Find where the given text appears and provide that cell's center as [x, y] coordinate. 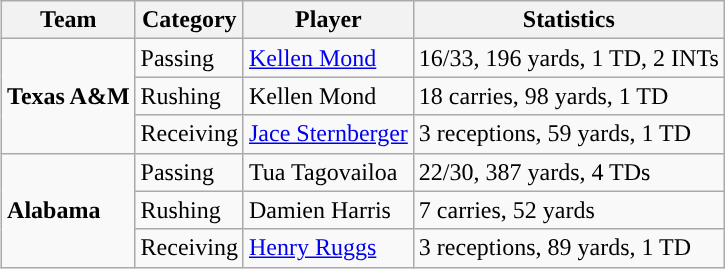
Team [69, 20]
7 carries, 52 yards [568, 210]
18 carries, 98 yards, 1 TD [568, 96]
Player [328, 20]
16/33, 196 yards, 1 TD, 2 INTs [568, 58]
Jace Sternberger [328, 134]
3 receptions, 59 yards, 1 TD [568, 134]
Statistics [568, 20]
Texas A&M [69, 96]
3 receptions, 89 yards, 1 TD [568, 248]
Henry Ruggs [328, 248]
Category [189, 20]
Tua Tagovailoa [328, 172]
Alabama [69, 210]
22/30, 387 yards, 4 TDs [568, 172]
Damien Harris [328, 210]
